Detect which cell encompasses the target text, then output its [X, Y] center coordinate. 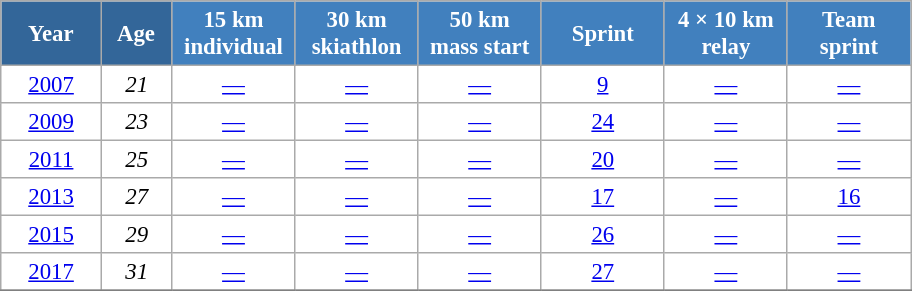
4 × 10 km relay [726, 34]
27 [136, 197]
2015 [52, 235]
Team sprint [848, 34]
2009 [52, 122]
2011 [52, 160]
Age [136, 34]
21 [136, 85]
16 [848, 197]
24 [602, 122]
9 [602, 85]
Sprint [602, 34]
2013 [52, 197]
15 km individual [234, 34]
30 km skiathlon [356, 34]
29 [136, 235]
20 [602, 160]
25 [136, 160]
50 km mass start [480, 34]
17 [602, 197]
Year [52, 34]
23 [136, 122]
26 [602, 235]
2007 [52, 85]
